From the cell containing the given text, extract its center point as [X, Y] coordinate. 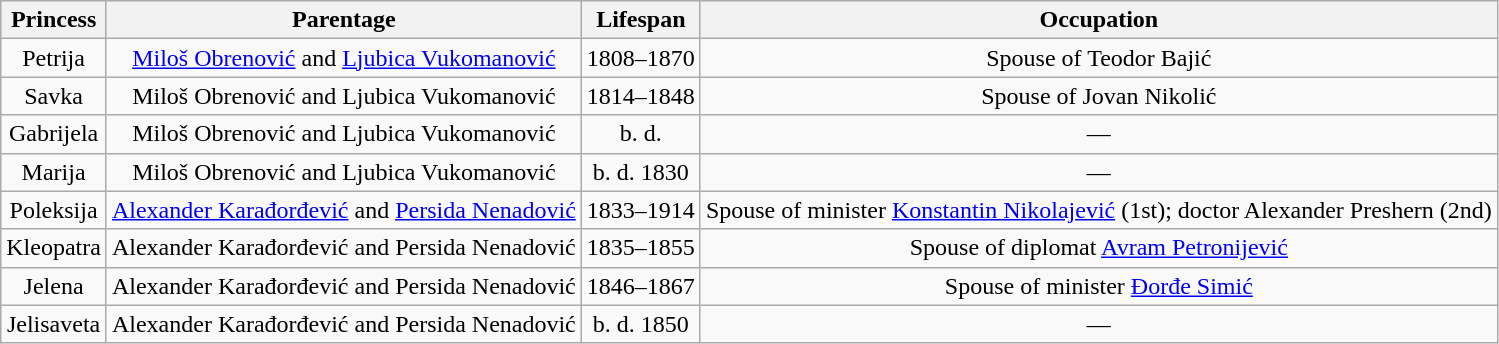
Gabrijela [54, 134]
b. d. 1850 [640, 324]
Occupation [1098, 20]
b. d. 1830 [640, 172]
Parentage [344, 20]
Savka [54, 96]
1835–1855 [640, 248]
1833–1914 [640, 210]
Spouse of diplomat Avram Petronijević [1098, 248]
b. d. [640, 134]
Marija [54, 172]
Lifespan [640, 20]
Kleopatra [54, 248]
Spouse of Teodor Bajić [1098, 58]
Jelisaveta [54, 324]
Jelena [54, 286]
1808–1870 [640, 58]
1814–1848 [640, 96]
Spouse of minister Konstantin Nikolajević (1st); doctor Alexander Preshern (2nd) [1098, 210]
Princess [54, 20]
Petrija [54, 58]
1846–1867 [640, 286]
Spouse of Jovan Nikolić [1098, 96]
Poleksija [54, 210]
Spouse of minister Đorđe Simić [1098, 286]
